Detect which cell encompasses the target text, then output its [x, y] center coordinate. 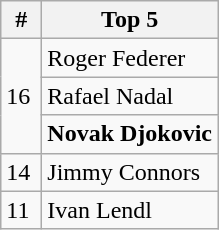
Jimmy Connors [130, 172]
14 [22, 172]
Novak Djokovic [130, 134]
Top 5 [130, 20]
Rafael Nadal [130, 96]
Roger Federer [130, 58]
# [22, 20]
11 [22, 210]
Ivan Lendl [130, 210]
16 [22, 96]
